Capture the cell that displays the provided text and extract its [x, y] central coordinate. 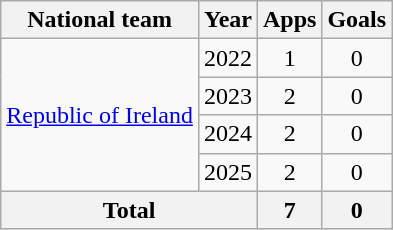
2025 [228, 172]
2024 [228, 134]
Total [130, 210]
Goals [357, 20]
Apps [289, 20]
1 [289, 58]
2023 [228, 96]
7 [289, 210]
Republic of Ireland [100, 115]
National team [100, 20]
Year [228, 20]
2022 [228, 58]
